Output the (x, y) coordinate of the center of the cell containing the given text.  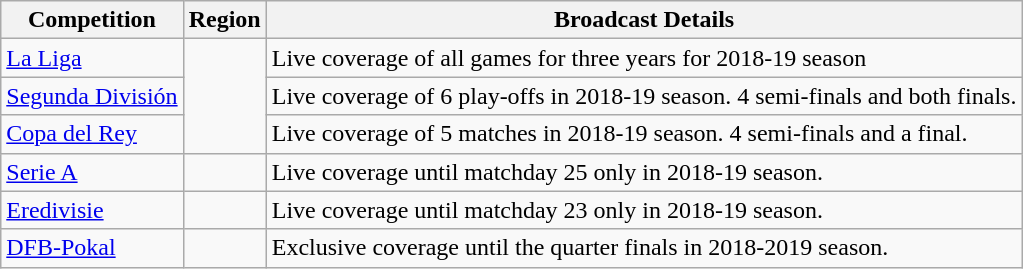
Live coverage of all games for three years for 2018-19 season (644, 58)
Live coverage until matchday 23 only in 2018-19 season. (644, 210)
Copa del Rey (92, 134)
Live coverage of 5 matches in 2018-19 season. 4 semi-finals and a final. (644, 134)
Serie A (92, 172)
Segunda División (92, 96)
Live coverage of 6 play-offs in 2018-19 season. 4 semi-finals and both finals. (644, 96)
DFB-Pokal (92, 248)
Broadcast Details (644, 20)
Live coverage until matchday 25 only in 2018-19 season. (644, 172)
Region (224, 20)
La Liga (92, 58)
Exclusive coverage until the quarter finals in 2018-2019 season. (644, 248)
Eredivisie (92, 210)
Competition (92, 20)
